Capture the cell that displays the provided text and extract its (X, Y) central coordinate. 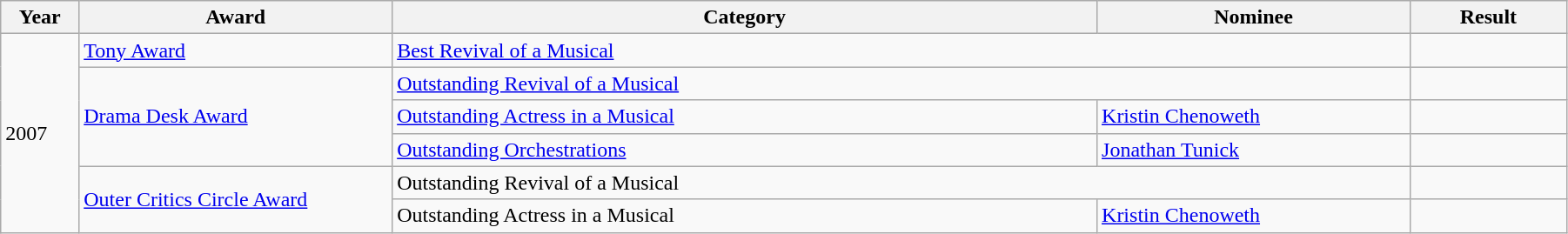
Year (40, 17)
Jonathan Tunick (1254, 150)
2007 (40, 133)
Outstanding Orchestrations (745, 150)
Category (745, 17)
Outer Critics Circle Award (236, 199)
Best Revival of a Musical (901, 50)
Award (236, 17)
Tony Award (236, 50)
Result (1488, 17)
Nominee (1254, 17)
Drama Desk Award (236, 117)
